Output the (X, Y) coordinate of the center of the cell containing the given text.  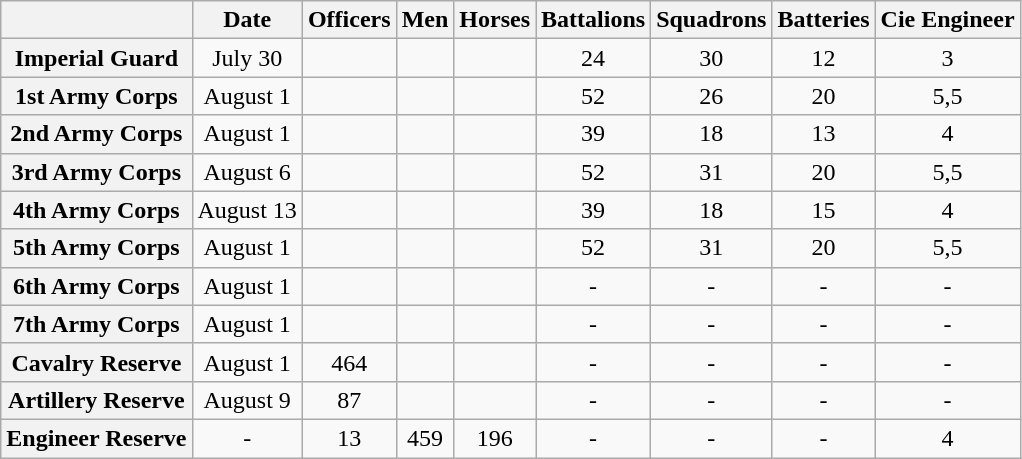
3 (948, 58)
196 (495, 438)
26 (712, 96)
Men (425, 20)
6th Army Corps (96, 286)
30 (712, 58)
August 6 (247, 172)
August 9 (247, 400)
Cie Engineer (948, 20)
3rd Army Corps (96, 172)
459 (425, 438)
Date (247, 20)
August 13 (247, 210)
Battalions (594, 20)
87 (349, 400)
1st Army Corps (96, 96)
Cavalry Reserve (96, 362)
July 30 (247, 58)
7th Army Corps (96, 324)
24 (594, 58)
Horses (495, 20)
Imperial Guard (96, 58)
Squadrons (712, 20)
4th Army Corps (96, 210)
Officers (349, 20)
12 (824, 58)
5th Army Corps (96, 248)
Engineer Reserve (96, 438)
15 (824, 210)
2nd Army Corps (96, 134)
Artillery Reserve (96, 400)
Batteries (824, 20)
464 (349, 362)
